Search for the cell housing the specified text and yield its [x, y] center coordinate. 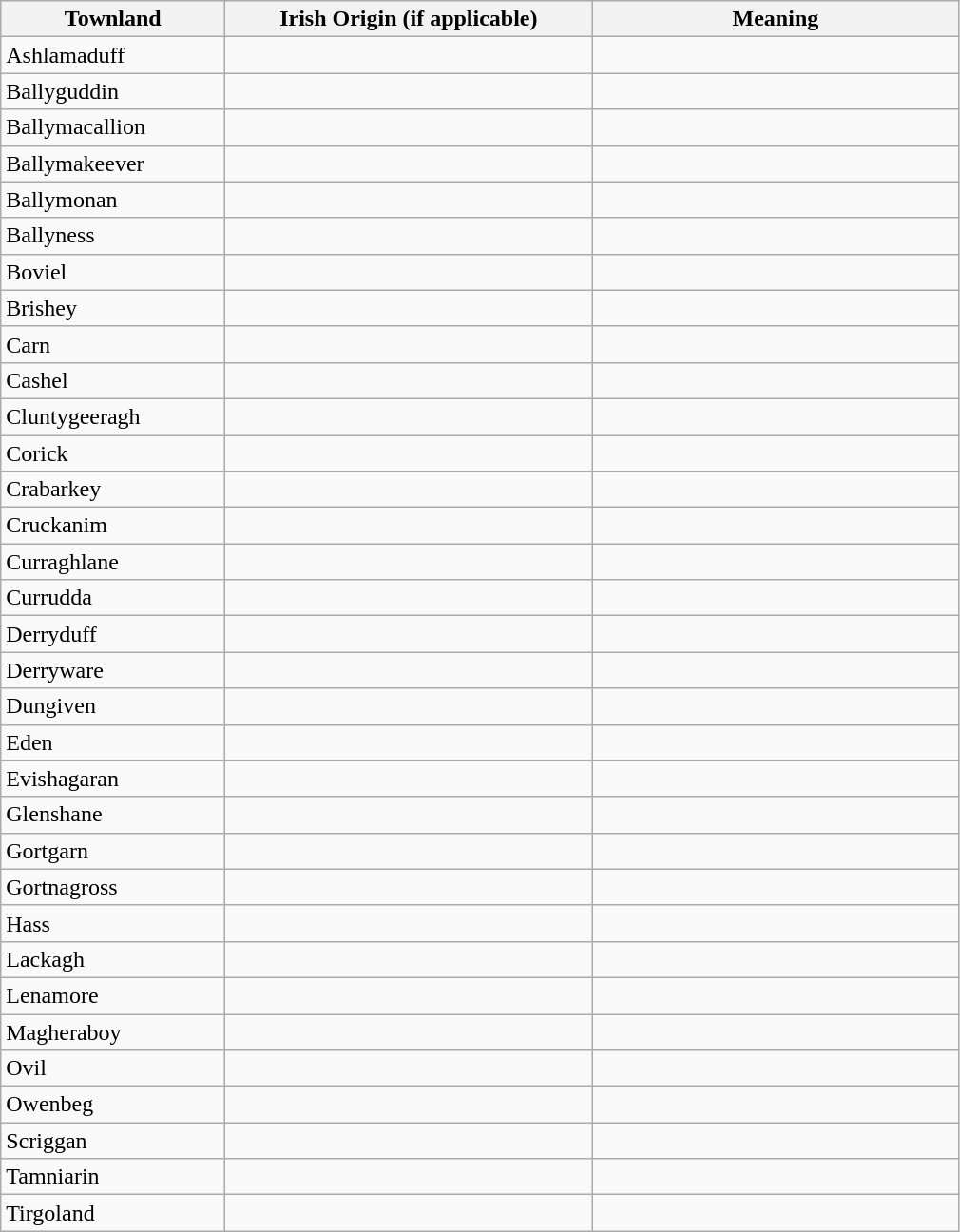
Derryduff [113, 634]
Lackagh [113, 959]
Ballymakeever [113, 164]
Glenshane [113, 815]
Currudda [113, 598]
Evishagaran [113, 779]
Ballymacallion [113, 127]
Crabarkey [113, 490]
Boviel [113, 272]
Tirgoland [113, 1213]
Derryware [113, 670]
Townland [113, 19]
Corick [113, 453]
Gortgarn [113, 851]
Gortnagross [113, 887]
Brishey [113, 308]
Carn [113, 344]
Tamniarin [113, 1177]
Irish Origin (if applicable) [409, 19]
Owenbeg [113, 1105]
Cluntygeeragh [113, 416]
Ballyguddin [113, 91]
Meaning [776, 19]
Ovil [113, 1068]
Ashlamaduff [113, 55]
Hass [113, 923]
Eden [113, 742]
Ballyness [113, 236]
Ballymonan [113, 200]
Cruckanim [113, 526]
Lenamore [113, 995]
Curraghlane [113, 562]
Cashel [113, 380]
Magheraboy [113, 1031]
Scriggan [113, 1141]
Dungiven [113, 706]
